Extract the [X, Y] coordinate from the center of the cell holding the provided text.  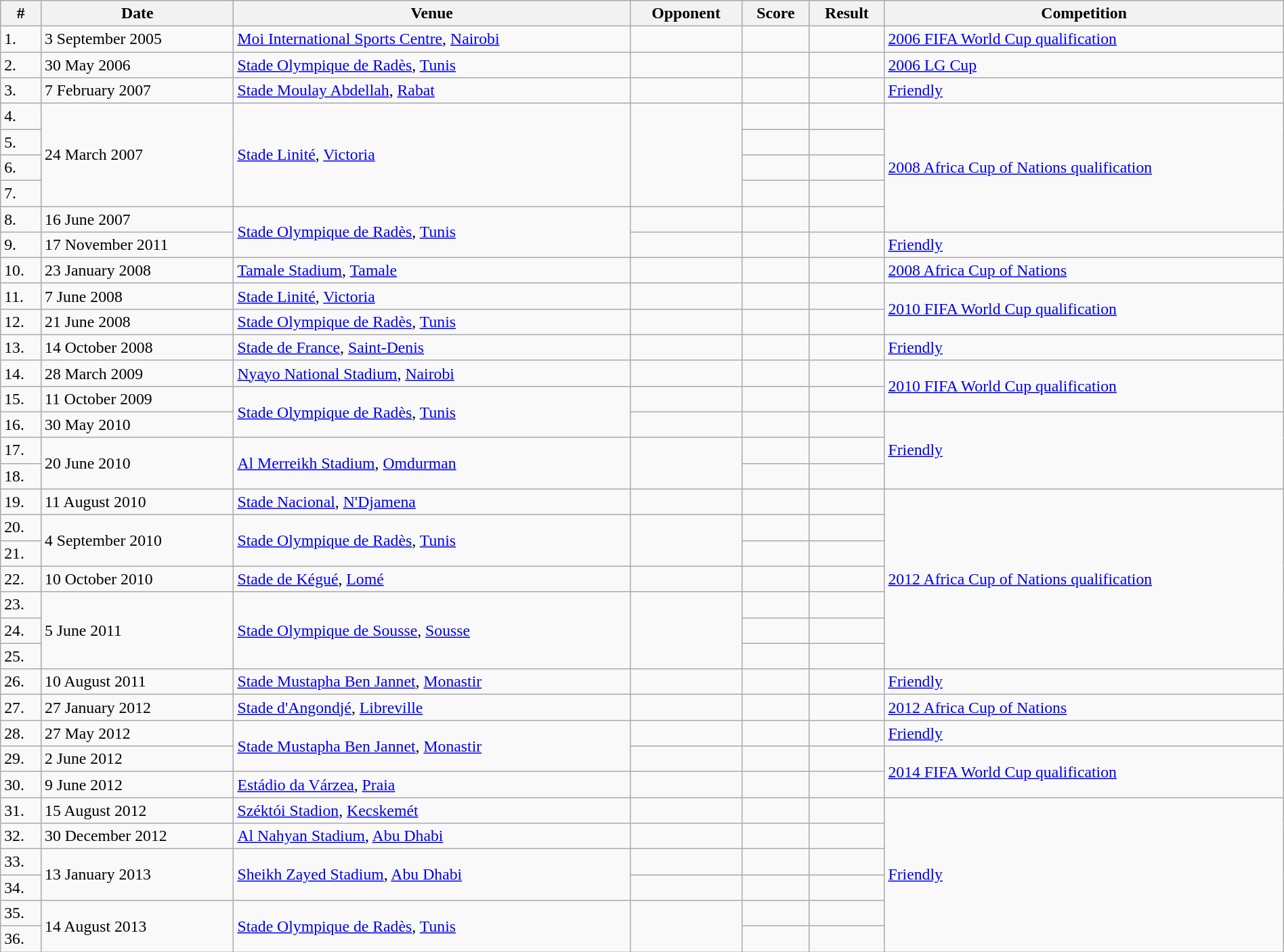
36. [21, 938]
13 January 2013 [137, 875]
26. [21, 682]
15. [21, 399]
27 May 2012 [137, 733]
22. [21, 579]
1. [21, 39]
Tamale Stadium, Tamale [432, 270]
Moi International Sports Centre, Nairobi [432, 39]
30 May 2006 [137, 65]
2008 Africa Cup of Nations [1084, 270]
4 September 2010 [137, 540]
30 December 2012 [137, 836]
Venue [432, 14]
23. [21, 605]
10 August 2011 [137, 682]
Stade Olympique de Sousse, Sousse [432, 630]
3. [21, 90]
Stade Moulay Abdellah, Rabat [432, 90]
35. [21, 913]
2006 FIFA World Cup qualification [1084, 39]
Stade d'Angondjé, Libreville [432, 708]
12. [21, 322]
27 January 2012 [137, 708]
11. [21, 296]
25. [21, 656]
30. [21, 785]
18. [21, 476]
Date [137, 14]
34. [21, 888]
# [21, 14]
23 January 2008 [137, 270]
33. [21, 862]
11 October 2009 [137, 399]
20. [21, 527]
15 August 2012 [137, 810]
3 September 2005 [137, 39]
7 June 2008 [137, 296]
11 August 2010 [137, 502]
13. [21, 347]
6. [21, 167]
16 June 2007 [137, 219]
2008 Africa Cup of Nations qualification [1084, 167]
7 February 2007 [137, 90]
30 May 2010 [137, 425]
Al Nahyan Stadium, Abu Dhabi [432, 836]
4. [21, 116]
Sheikh Zayed Stadium, Abu Dhabi [432, 875]
Al Merreikh Stadium, Omdurman [432, 463]
Opponent [686, 14]
2. [21, 65]
32. [21, 836]
5. [21, 142]
Széktói Stadion, Kecskemét [432, 810]
28 March 2009 [137, 373]
14. [21, 373]
16. [21, 425]
27. [21, 708]
24 March 2007 [137, 154]
Estádio da Várzea, Praia [432, 785]
Score [776, 14]
5 June 2011 [137, 630]
14 August 2013 [137, 926]
7. [21, 193]
10 October 2010 [137, 579]
19. [21, 502]
31. [21, 810]
17 November 2011 [137, 244]
Result [847, 14]
29. [21, 759]
Nyayo National Stadium, Nairobi [432, 373]
Stade de France, Saint-Denis [432, 347]
24. [21, 630]
20 June 2010 [137, 463]
2012 Africa Cup of Nations [1084, 708]
9. [21, 244]
2006 LG Cup [1084, 65]
2012 Africa Cup of Nations qualification [1084, 579]
21 June 2008 [137, 322]
17. [21, 450]
21. [21, 553]
Stade Nacional, N'Djamena [432, 502]
2 June 2012 [137, 759]
9 June 2012 [137, 785]
Competition [1084, 14]
28. [21, 733]
Stade de Kégué, Lomé [432, 579]
14 October 2008 [137, 347]
8. [21, 219]
2014 FIFA World Cup qualification [1084, 772]
10. [21, 270]
